Return (X, Y) of the center of cell containing provided text 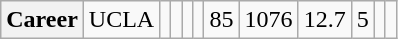
85 (222, 20)
1076 (268, 20)
12.7 (324, 20)
UCLA (121, 20)
5 (362, 20)
Career (42, 20)
